Determine the (X, Y) coordinate at the center of the cell enclosing the given text.  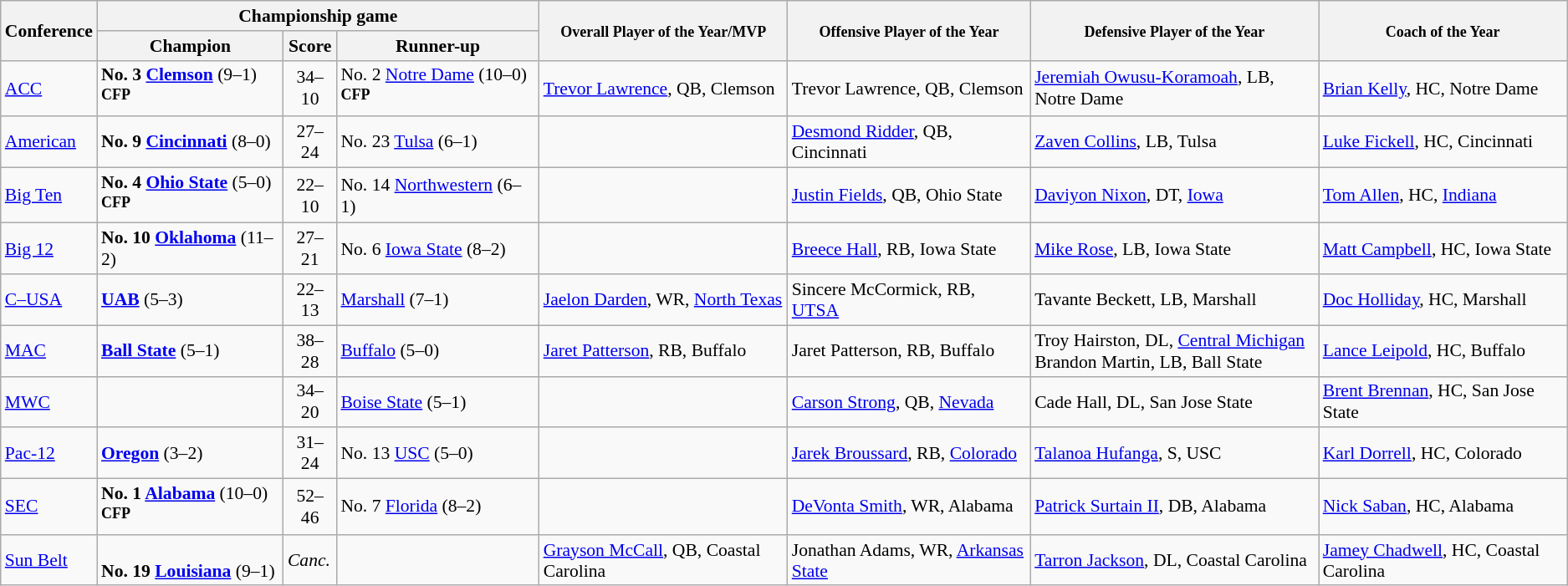
Doc Holliday, HC, Marshall (1443, 299)
Jaelon Darden, WR, North Texas (664, 299)
Carson Strong, QB, Nevada (909, 403)
Buffalo (5–0) (437, 351)
No. 14 Northwestern (6–1) (437, 196)
UAB (5–3) (191, 299)
Tavante Beckett, LB, Marshall (1174, 299)
Canc. (309, 560)
Big 12 (49, 249)
Jeremiah Owusu-Koramoah, LB, Notre Dame (1174, 89)
31–24 (309, 453)
MWC (49, 403)
Luke Fickell, HC, Cincinnati (1443, 142)
Zaven Collins, LB, Tulsa (1174, 142)
Jonathan Adams, WR, Arkansas State (909, 560)
Patrick Surtain II, DB, Alabama (1174, 507)
38–28 (309, 351)
No. 2 Notre Dame (10–0) CFP (437, 89)
DeVonta Smith, WR, Alabama (909, 507)
No. 10 Oklahoma (11–2) (191, 249)
Championship game (318, 16)
Tom Allen, HC, Indiana (1443, 196)
No. 23 Tulsa (6–1) (437, 142)
No. 19 Louisiana (9–1) (191, 560)
ACC (49, 89)
Oregon (3–2) (191, 453)
MAC (49, 351)
No. 3 Clemson (9–1) CFP (191, 89)
34–20 (309, 403)
Offensive Player of the Year (909, 30)
Karl Dorrell, HC, Colorado (1443, 453)
22–13 (309, 299)
Talanoa Hufanga, S, USC (1174, 453)
No. 6 Iowa State (8–2) (437, 249)
SEC (49, 507)
Defensive Player of the Year (1174, 30)
27–24 (309, 142)
52–46 (309, 507)
Desmond Ridder, QB, Cincinnati (909, 142)
Score (309, 46)
Runner-up (437, 46)
Daviyon Nixon, DT, Iowa (1174, 196)
Tarron Jackson, DL, Coastal Carolina (1174, 560)
Sun Belt (49, 560)
C–USA (49, 299)
Brent Brennan, HC, San Jose State (1443, 403)
Breece Hall, RB, Iowa State (909, 249)
Pac-12 (49, 453)
Ball State (5–1) (191, 351)
No. 7 Florida (8–2) (437, 507)
Troy Hairston, DL, Central Michigan Brandon Martin, LB, Ball State (1174, 351)
Conference (49, 30)
27–21 (309, 249)
Lance Leipold, HC, Buffalo (1443, 351)
Matt Campbell, HC, Iowa State (1443, 249)
Big Ten (49, 196)
Cade Hall, DL, San Jose State (1174, 403)
Coach of the Year (1443, 30)
Sincere McCormick, RB, UTSA (909, 299)
Grayson McCall, QB, Coastal Carolina (664, 560)
Jamey Chadwell, HC, Coastal Carolina (1443, 560)
34–10 (309, 89)
American (49, 142)
Mike Rose, LB, Iowa State (1174, 249)
Overall Player of the Year/MVP (664, 30)
Jarek Broussard, RB, Colorado (909, 453)
Justin Fields, QB, Ohio State (909, 196)
22–10 (309, 196)
Brian Kelly, HC, Notre Dame (1443, 89)
Nick Saban, HC, Alabama (1443, 507)
Champion (191, 46)
No. 9 Cincinnati (8–0) (191, 142)
No. 4 Ohio State (5–0) CFP (191, 196)
No. 1 Alabama (10–0) CFP (191, 507)
Boise State (5–1) (437, 403)
Marshall (7–1) (437, 299)
No. 13 USC (5–0) (437, 453)
